Provide the [X, Y] coordinate of the cell's center where the given text is located.  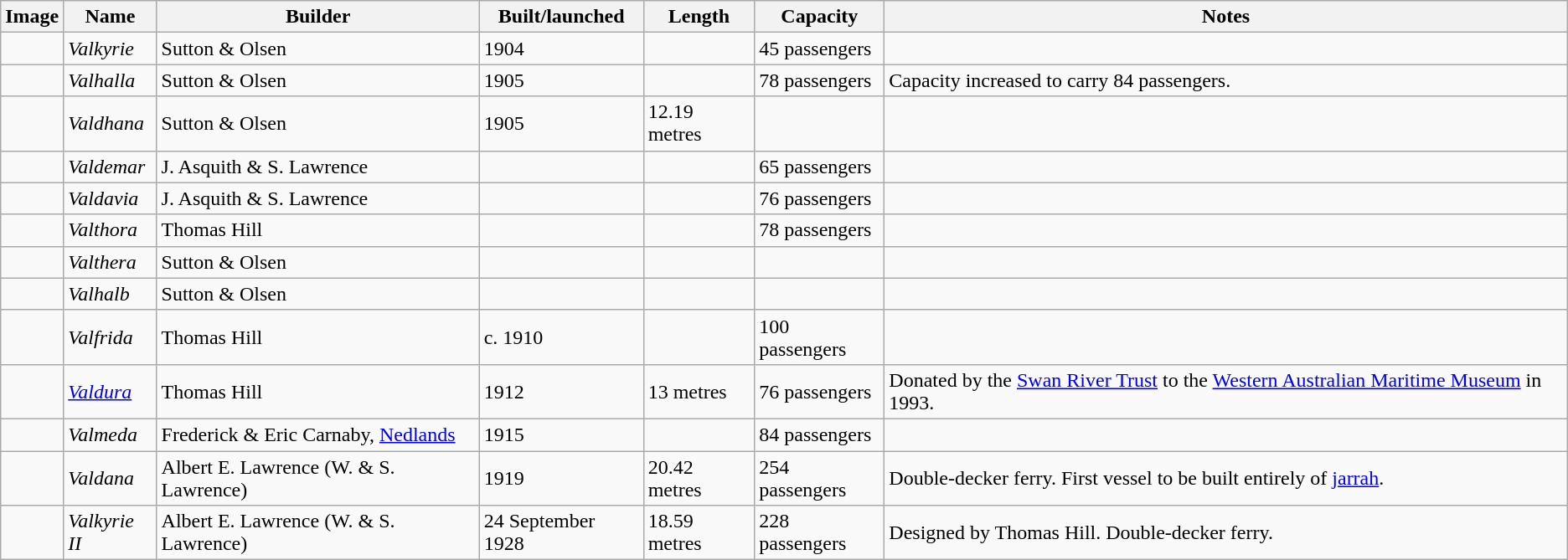
Valdana [111, 477]
45 passengers [819, 49]
c. 1910 [561, 337]
Valkyrie [111, 49]
12.19 metres [699, 124]
Donated by the Swan River Trust to the Western Australian Maritime Museum in 1993. [1226, 392]
Designed by Thomas Hill. Double-decker ferry. [1226, 532]
228 passengers [819, 532]
Valthera [111, 262]
1912 [561, 392]
65 passengers [819, 167]
Frederick & Eric Carnaby, Nedlands [318, 434]
Built/launched [561, 17]
Length [699, 17]
Capacity [819, 17]
1904 [561, 49]
Valthora [111, 230]
Valdura [111, 392]
100 passengers [819, 337]
18.59 metres [699, 532]
Double-decker ferry. First vessel to be built entirely of jarrah. [1226, 477]
13 metres [699, 392]
Valdavia [111, 198]
Name [111, 17]
Valmeda [111, 434]
Valdemar [111, 167]
84 passengers [819, 434]
254 passengers [819, 477]
Valfrida [111, 337]
Notes [1226, 17]
Valhalla [111, 80]
1915 [561, 434]
Capacity increased to carry 84 passengers. [1226, 80]
Valdhana [111, 124]
Valhalb [111, 294]
1919 [561, 477]
24 September 1928 [561, 532]
20.42 metres [699, 477]
Valkyrie II [111, 532]
Image [32, 17]
Builder [318, 17]
